Locate the cell with the specified text and output its (x, y) center coordinate. 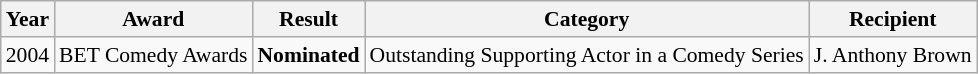
BET Comedy Awards (153, 55)
Award (153, 19)
Result (308, 19)
Year (28, 19)
Recipient (893, 19)
2004 (28, 55)
Outstanding Supporting Actor in a Comedy Series (587, 55)
Nominated (308, 55)
Category (587, 19)
J. Anthony Brown (893, 55)
